Identify which cell holds the provided text, then report its (X, Y) central coordinate. 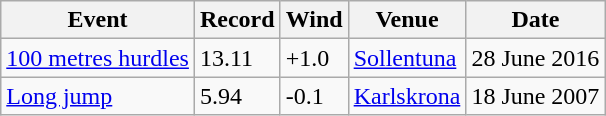
100 metres hurdles (98, 58)
28 June 2016 (536, 58)
Date (536, 20)
Wind (314, 20)
Venue (407, 20)
-0.1 (314, 96)
Karlskrona (407, 96)
5.94 (237, 96)
Event (98, 20)
+1.0 (314, 58)
Sollentuna (407, 58)
Record (237, 20)
13.11 (237, 58)
18 June 2007 (536, 96)
Long jump (98, 96)
